From the cell containing the given text, extract its center point as (x, y) coordinate. 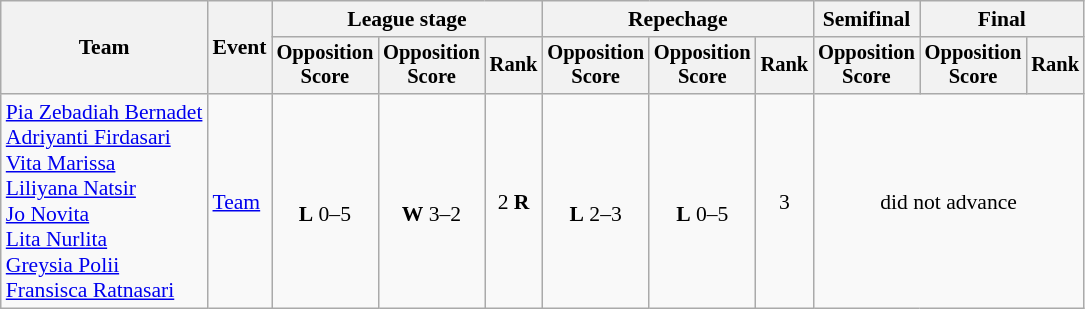
Pia Zebadiah BernadetAdriyanti FirdasariVita MarissaLiliyana NatsirJo NovitaLita NurlitaGreysia PoliiFransisca Ratnasari (104, 201)
Event (239, 48)
League stage (408, 19)
Repechage (678, 19)
did not advance (948, 201)
W 3–2 (432, 201)
3 (785, 201)
Semifinal (866, 19)
2 R (514, 201)
Final (1002, 19)
L 2–3 (596, 201)
